Locate the cell with the specified text and output its (x, y) center coordinate. 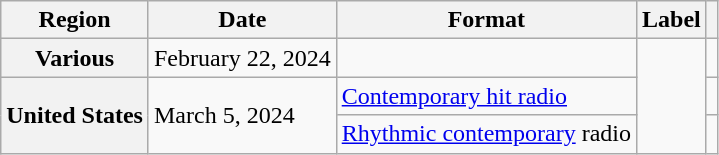
Contemporary hit radio (486, 96)
Date (242, 20)
Region (75, 20)
Various (75, 58)
Format (486, 20)
United States (75, 115)
Label (672, 20)
Rhythmic contemporary radio (486, 134)
February 22, 2024 (242, 58)
March 5, 2024 (242, 115)
